For the text-containing cell, return its midpoint in (X, Y) coordinate format. 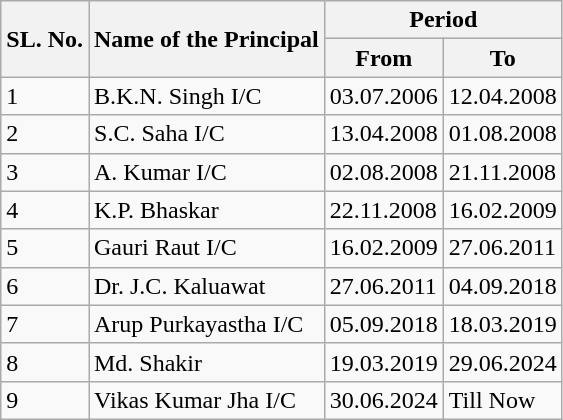
K.P. Bhaskar (206, 210)
12.04.2008 (502, 96)
A. Kumar I/C (206, 172)
Vikas Kumar Jha I/C (206, 400)
13.04.2008 (384, 134)
7 (45, 324)
To (502, 58)
Arup Purkayastha I/C (206, 324)
2 (45, 134)
4 (45, 210)
From (384, 58)
03.07.2006 (384, 96)
1 (45, 96)
S.C. Saha I/C (206, 134)
B.K.N. Singh I/C (206, 96)
Md. Shakir (206, 362)
6 (45, 286)
21.11.2008 (502, 172)
Gauri Raut I/C (206, 248)
29.06.2024 (502, 362)
01.08.2008 (502, 134)
22.11.2008 (384, 210)
3 (45, 172)
5 (45, 248)
Period (443, 20)
05.09.2018 (384, 324)
02.08.2008 (384, 172)
SL. No. (45, 39)
Till Now (502, 400)
8 (45, 362)
9 (45, 400)
19.03.2019 (384, 362)
Name of the Principal (206, 39)
18.03.2019 (502, 324)
30.06.2024 (384, 400)
04.09.2018 (502, 286)
Dr. J.C. Kaluawat (206, 286)
